Capture the cell that displays the provided text and extract its [x, y] central coordinate. 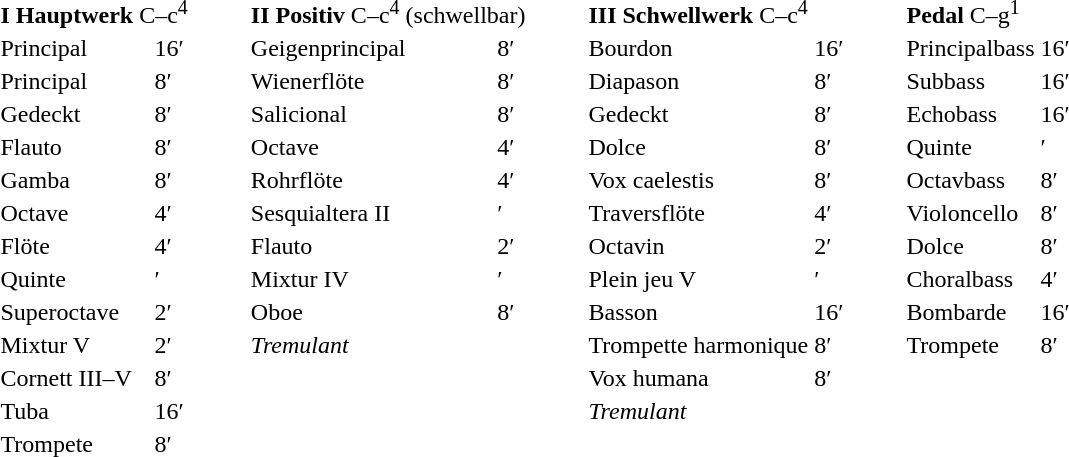
Flauto [370, 246]
Bombarde [970, 312]
Sesquialtera II [370, 213]
Principalbass [970, 48]
Mixtur IV [370, 279]
Wienerflöte [370, 81]
Geigenprincipal [370, 48]
Gedeckt [698, 114]
Vox caelestis [698, 180]
Traversflöte [698, 213]
Rohrflöte [370, 180]
Diapason [698, 81]
Choralbass [970, 279]
Echobass [970, 114]
Trompete [970, 345]
Subbass [970, 81]
Trompette harmonique [698, 345]
Bourdon [698, 48]
Octave [370, 147]
Octavin [698, 246]
Octavbass [970, 180]
Oboe [370, 312]
Quinte [970, 147]
Salicional [370, 114]
Plein jeu V [698, 279]
Basson [698, 312]
Vox humana [698, 378]
Violoncello [970, 213]
